For the text-containing cell, return its midpoint in [x, y] coordinate format. 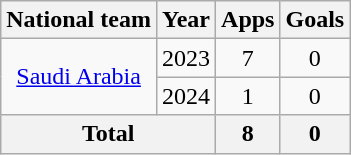
7 [248, 58]
Year [186, 20]
Total [108, 134]
Goals [315, 20]
Apps [248, 20]
1 [248, 96]
2024 [186, 96]
8 [248, 134]
2023 [186, 58]
Saudi Arabia [79, 77]
National team [79, 20]
